Return [X, Y] of the center of cell containing provided text 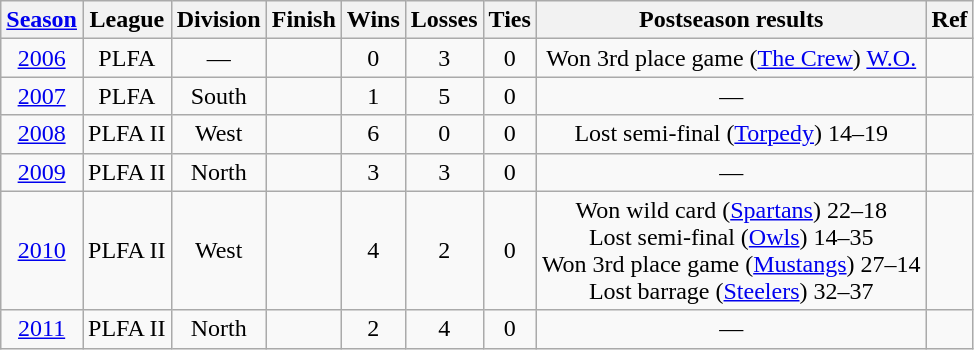
Lost semi-final (Torpedy) 14–19 [731, 134]
Ties [510, 20]
2009 [42, 172]
Division [218, 20]
Finish [304, 20]
Won 3rd place game (The Crew) W.O. [731, 58]
South [218, 96]
Season [42, 20]
Won wild card (Spartans) 22–18 Lost semi-final (Owls) 14–35 Won 3rd place game (Mustangs) 27–14 Lost barrage (Steelers) 32–37 [731, 250]
2011 [42, 329]
2006 [42, 58]
2010 [42, 250]
Ref [950, 20]
1 [373, 96]
6 [373, 134]
League [126, 20]
2007 [42, 96]
Losses [444, 20]
Wins [373, 20]
Postseason results [731, 20]
2008 [42, 134]
5 [444, 96]
